For the text-containing cell, return its midpoint in [x, y] coordinate format. 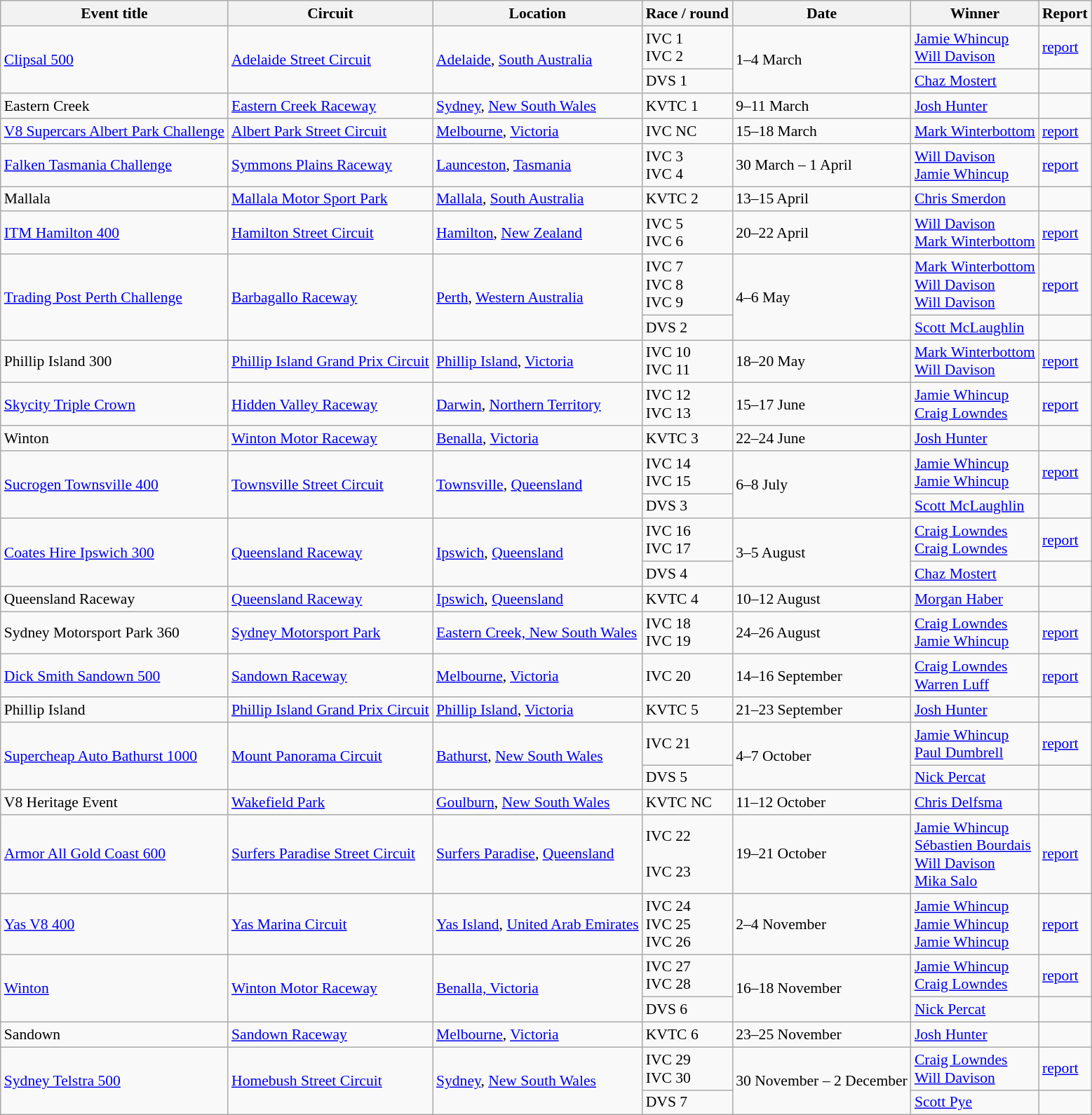
Craig LowndesWarren Luff [975, 676]
Eastern Creek, New South Wales [537, 633]
10–12 August [822, 599]
V8 Supercars Albert Park Challenge [114, 131]
Phillip Island 300 [114, 362]
IVC 21 [687, 743]
24–26 August [822, 633]
Townsville, Queensland [537, 485]
IVC 18IVC 19 [687, 633]
Yas Marina Circuit [330, 924]
Event title [114, 13]
21–23 September [822, 710]
Mallala Motor Sport Park [330, 199]
KVTC 4 [687, 599]
Chris Delfsma [975, 803]
KVTC 6 [687, 1035]
IVC 24IVC 25IVC 26 [687, 924]
11–12 October [822, 803]
Mount Panorama Circuit [330, 756]
Adelaide, South Australia [537, 60]
IVC 22IVC 23 [687, 854]
Phillip Island [114, 710]
Mark Winterbottom [975, 131]
Sucrogen Townsville 400 [114, 485]
DVS 6 [687, 1010]
20–22 April [822, 233]
Hamilton, New Zealand [537, 233]
IVC 7IVC 8IVC 9 [687, 285]
15–17 June [822, 404]
22–24 June [822, 438]
Perth, Western Australia [537, 297]
KVTC 3 [687, 438]
IVC 10IVC 11 [687, 362]
DVS 4 [687, 574]
30 March – 1 April [822, 165]
Winner [975, 13]
KVTC NC [687, 803]
DVS 7 [687, 1102]
Adelaide Street Circuit [330, 60]
KVTC 1 [687, 107]
IVC 14IVC 15 [687, 473]
Goulburn, New South Wales [537, 803]
DVS 3 [687, 506]
Mallala, South Australia [537, 199]
IVC 20 [687, 676]
Circuit [330, 13]
Morgan Haber [975, 599]
13–15 April [822, 199]
4–6 May [822, 297]
Craig LowndesCraig Lowndes [975, 540]
Mark WinterbottomWill Davison [975, 362]
DVS 1 [687, 81]
Jamie WhincupPaul Dumbrell [975, 743]
IVC 3IVC 4 [687, 165]
Coates Hire Ipswich 300 [114, 553]
KVTC 2 [687, 199]
KVTC 5 [687, 710]
Report [1065, 13]
Wakefield Park [330, 803]
6–8 July [822, 485]
Eastern Creek [114, 107]
Mark WinterbottomWill DavisonWill Davison [975, 285]
14–16 September [822, 676]
Jamie WhincupSébastien BourdaisWill DavisonMika Salo [975, 854]
3–5 August [822, 553]
DVS 5 [687, 778]
Date [822, 13]
2–4 November [822, 924]
23–25 November [822, 1035]
9–11 March [822, 107]
Eastern Creek Raceway [330, 107]
Surfers Paradise, Queensland [537, 854]
IVC 29IVC 30 [687, 1069]
Townsville Street Circuit [330, 485]
Armor All Gold Coast 600 [114, 854]
Sandown [114, 1035]
Surfers Paradise Street Circuit [330, 854]
Hamilton Street Circuit [330, 233]
Race / round [687, 13]
Sydney Motorsport Park [330, 633]
Launceston, Tasmania [537, 165]
30 November – 2 December [822, 1081]
Barbagallo Raceway [330, 297]
Skycity Triple Crown [114, 404]
Falken Tasmania Challenge [114, 165]
Yas V8 400 [114, 924]
19–21 October [822, 854]
Supercheap Auto Bathurst 1000 [114, 756]
Location [537, 13]
V8 Heritage Event [114, 803]
1–4 March [822, 60]
Scott Pye [975, 1102]
IVC 16IVC 17 [687, 540]
Craig LowndesWill Davison [975, 1069]
15–18 March [822, 131]
Chris Smerdon [975, 199]
4–7 October [822, 756]
Will DavisonMark Winterbottom [975, 233]
Yas Island, United Arab Emirates [537, 924]
Jamie WhincupWill Davison [975, 48]
Trading Post Perth Challenge [114, 297]
Clipsal 500 [114, 60]
ITM Hamilton 400 [114, 233]
IVC 27IVC 28 [687, 976]
Bathurst, New South Wales [537, 756]
Homebush Street Circuit [330, 1081]
Mallala [114, 199]
Sydney Motorsport Park 360 [114, 633]
Jamie WhincupJamie WhincupJamie Whincup [975, 924]
Will DavisonJamie Whincup [975, 165]
Jamie WhincupJamie Whincup [975, 473]
IVC 1IVC 2 [687, 48]
Sydney Telstra 500 [114, 1081]
Hidden Valley Raceway [330, 404]
Darwin, Northern Territory [537, 404]
16–18 November [822, 989]
Albert Park Street Circuit [330, 131]
Craig LowndesJamie Whincup [975, 633]
DVS 2 [687, 327]
Dick Smith Sandown 500 [114, 676]
18–20 May [822, 362]
Symmons Plains Raceway [330, 165]
IVC 12IVC 13 [687, 404]
IVC 5IVC 6 [687, 233]
IVC NC [687, 131]
